Scan for the cell matching the given text and deliver its (X, Y) coordinate at center. 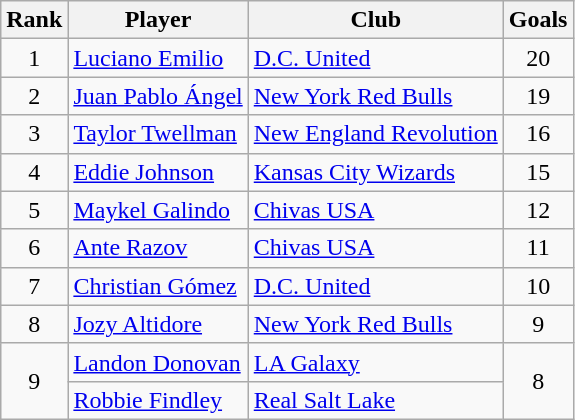
2 (34, 96)
1 (34, 58)
Landon Donovan (158, 362)
Eddie Johnson (158, 172)
6 (34, 248)
10 (538, 286)
Robbie Findley (158, 400)
Rank (34, 20)
Juan Pablo Ángel (158, 96)
Jozy Altidore (158, 324)
Luciano Emilio (158, 58)
Player (158, 20)
5 (34, 210)
19 (538, 96)
20 (538, 58)
7 (34, 286)
Christian Gómez (158, 286)
Real Salt Lake (376, 400)
Ante Razov (158, 248)
16 (538, 134)
4 (34, 172)
11 (538, 248)
3 (34, 134)
Club (376, 20)
12 (538, 210)
Goals (538, 20)
15 (538, 172)
LA Galaxy (376, 362)
New England Revolution (376, 134)
Taylor Twellman (158, 134)
Kansas City Wizards (376, 172)
Maykel Galindo (158, 210)
